Output the [X, Y] coordinate of the center of the cell containing the given text.  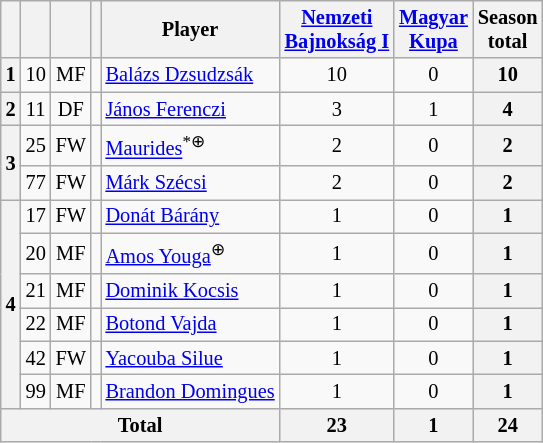
Brandon Domingues [190, 391]
Botond Vajda [190, 324]
Balázs Dzsudzsák [190, 75]
DF [71, 109]
23 [337, 425]
Player [190, 29]
21 [36, 291]
11 [36, 109]
NemzetiBajnokság I [337, 29]
Seasontotal [508, 29]
77 [36, 183]
22 [36, 324]
Yacouba Silue [190, 358]
János Ferenczi [190, 109]
Maurides*⊕ [190, 145]
17 [36, 216]
42 [36, 358]
Márk Szécsi [190, 183]
25 [36, 145]
MagyarKupa [434, 29]
99 [36, 391]
20 [36, 253]
Total [140, 425]
Donát Bárány [190, 216]
24 [508, 425]
Amos Youga⊕ [190, 253]
Dominik Kocsis [190, 291]
